Pinpoint the cell where the given text exists, returning its [x, y] midpoint coordinate. 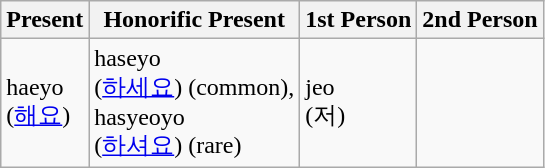
haeyo(해요) [45, 103]
jeo(저) [358, 103]
2nd Person [480, 20]
haseyo(하세요) (common),hasyeoyo(하셔요) (rare) [194, 103]
1st Person [358, 20]
Present [45, 20]
Honorific Present [194, 20]
